Detect which cell encompasses the target text, then output its [x, y] center coordinate. 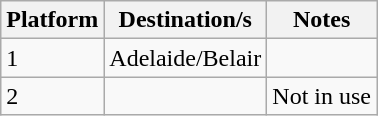
Destination/s [186, 20]
Notes [322, 20]
2 [52, 96]
Platform [52, 20]
Adelaide/Belair [186, 58]
Not in use [322, 96]
1 [52, 58]
